Pinpoint the cell where the given text exists, returning its [X, Y] midpoint coordinate. 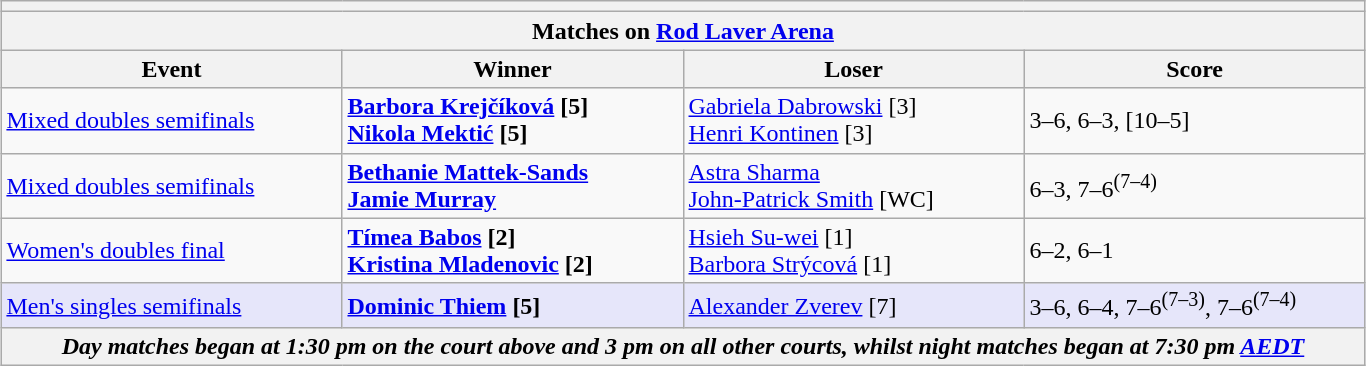
Women's doubles final [172, 250]
Barbora Krejčíková [5] Nikola Mektić [5] [512, 120]
Winner [512, 69]
Bethanie Mattek-Sands Jamie Murray [512, 186]
3–6, 6–3, [10–5] [1194, 120]
Gabriela Dabrowski [3] Henri Kontinen [3] [854, 120]
Loser [854, 69]
Astra Sharma John-Patrick Smith [WC] [854, 186]
Alexander Zverev [7] [854, 306]
3–6, 6–4, 7–6(7–3), 7–6(7–4) [1194, 306]
Men's singles semifinals [172, 306]
6–3, 7–6(7–4) [1194, 186]
Tímea Babos [2] Kristina Mladenovic [2] [512, 250]
Event [172, 69]
Day matches began at 1:30 pm on the court above and 3 pm on all other courts, whilst night matches began at 7:30 pm AEDT [683, 347]
Matches on Rod Laver Arena [683, 31]
6–2, 6–1 [1194, 250]
Dominic Thiem [5] [512, 306]
Score [1194, 69]
Hsieh Su-wei [1] Barbora Strýcová [1] [854, 250]
